Pinpoint the cell where the given text exists, returning its [X, Y] midpoint coordinate. 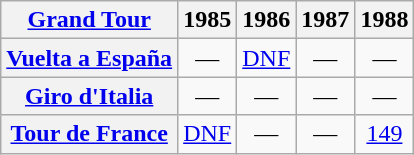
Giro d'Italia [90, 96]
1986 [266, 20]
1985 [208, 20]
149 [384, 134]
Tour de France [90, 134]
Vuelta a España [90, 58]
1987 [326, 20]
Grand Tour [90, 20]
1988 [384, 20]
